Return (X, Y) of the center of cell containing provided text 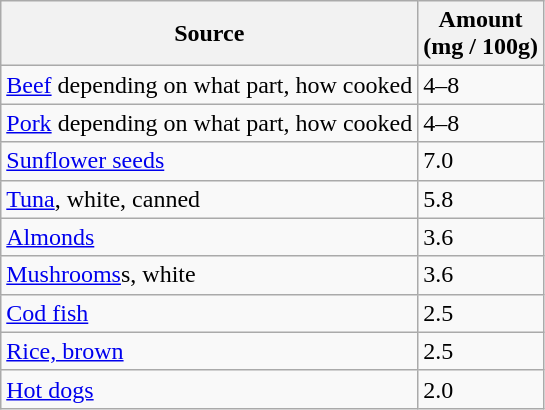
Tuna, white, canned (210, 199)
Source (210, 34)
Almonds (210, 237)
Hot dogs (210, 389)
Pork depending on what part, how cooked (210, 123)
Mushroomss, white (210, 275)
Beef depending on what part, how cooked (210, 85)
2.0 (481, 389)
Cod fish (210, 313)
5.8 (481, 199)
Amount (mg / 100g) (481, 34)
7.0 (481, 161)
Sunflower seeds (210, 161)
Rice, brown (210, 351)
